Return the (x, y) coordinate for the center point of the cell that contains the specified text.  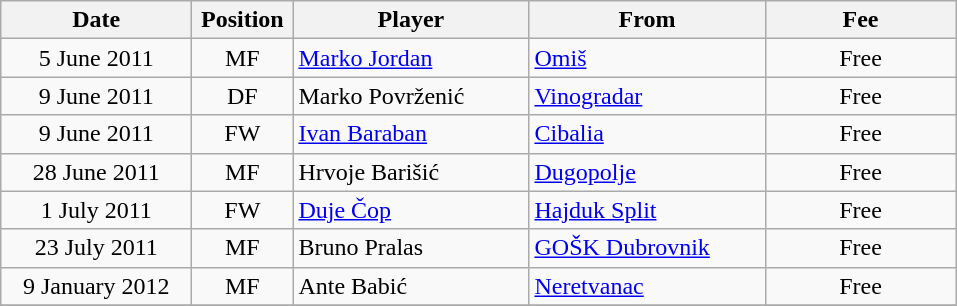
GOŠK Dubrovnik (647, 248)
Vinogradar (647, 96)
Position (242, 20)
Hajduk Split (647, 210)
Ivan Baraban (411, 134)
Ante Babić (411, 286)
Neretvanac (647, 286)
1 July 2011 (96, 210)
Hrvoje Barišić (411, 172)
5 June 2011 (96, 58)
From (647, 20)
Omiš (647, 58)
Bruno Pralas (411, 248)
23 July 2011 (96, 248)
Date (96, 20)
Marko Jordan (411, 58)
Dugopolje (647, 172)
Player (411, 20)
28 June 2011 (96, 172)
9 January 2012 (96, 286)
DF (242, 96)
Fee (860, 20)
Cibalia (647, 134)
Duje Čop (411, 210)
Marko Povrženić (411, 96)
